From the cell containing the given text, extract its center point as [x, y] coordinate. 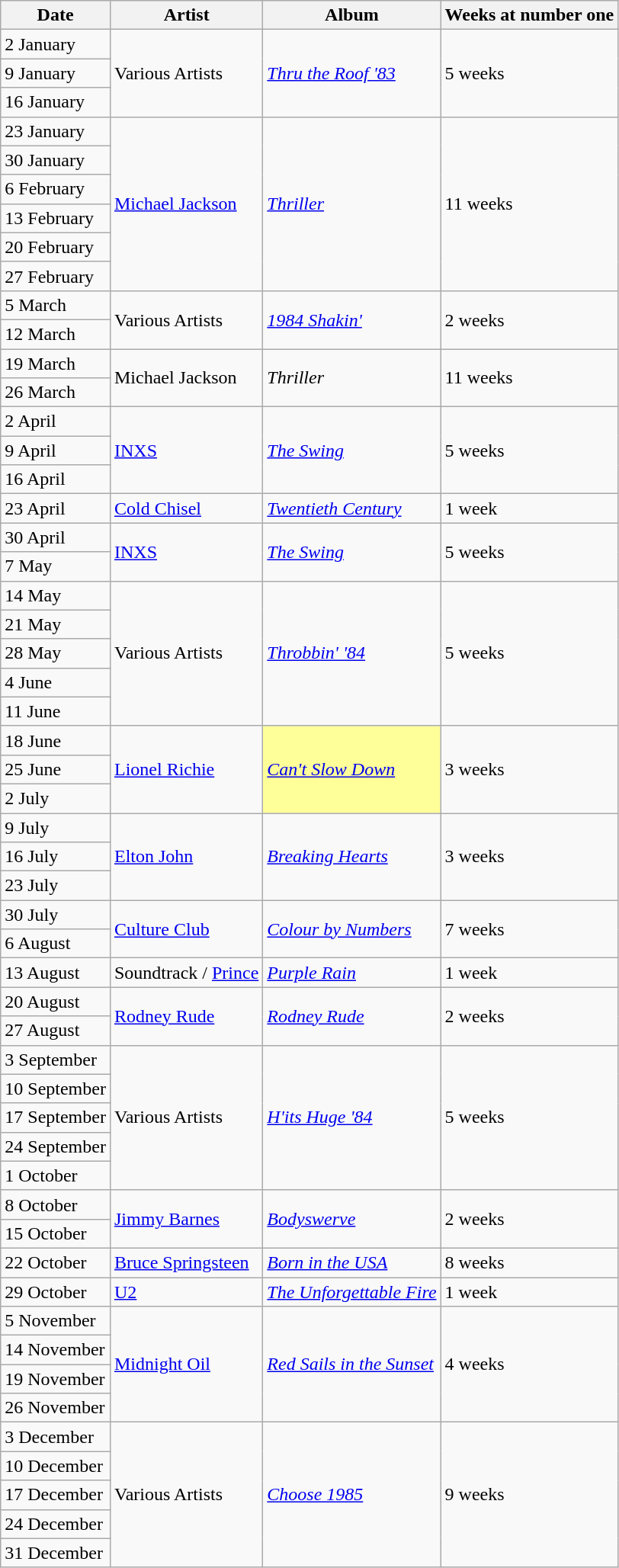
22 October [56, 1262]
Album [352, 15]
Artist [186, 15]
14 November [56, 1350]
15 October [56, 1233]
20 August [56, 1002]
8 weeks [529, 1262]
9 weeks [529, 1495]
27 August [56, 1031]
24 December [56, 1524]
28 May [56, 653]
Colour by Numbers [352, 929]
2 January [56, 44]
5 March [56, 305]
16 April [56, 479]
21 May [56, 624]
6 February [56, 189]
7 weeks [529, 929]
5 November [56, 1321]
Date [56, 15]
7 May [56, 566]
Purple Rain [352, 973]
4 June [56, 682]
2 July [56, 798]
11 June [56, 711]
Lionel Richie [186, 769]
26 March [56, 393]
Weeks at number one [529, 15]
6 August [56, 944]
20 February [56, 247]
Throbbin' '84 [352, 653]
30 April [56, 537]
Choose 1985 [352, 1495]
Midnight Oil [186, 1364]
9 July [56, 827]
9 April [56, 451]
2 April [56, 422]
10 September [56, 1089]
31 December [56, 1553]
Bodyswerve [352, 1219]
19 November [56, 1379]
12 March [56, 334]
10 December [56, 1466]
U2 [186, 1292]
Born in the USA [352, 1262]
Thru the Roof '83 [352, 73]
17 September [56, 1117]
27 February [56, 276]
Soundtrack / Prince [186, 973]
4 weeks [529, 1364]
H'its Huge '84 [352, 1117]
23 April [56, 508]
30 July [56, 915]
29 October [56, 1292]
Cold Chisel [186, 508]
24 September [56, 1146]
1984 Shakin' [352, 319]
26 November [56, 1408]
23 January [56, 131]
25 June [56, 769]
8 October [56, 1204]
16 July [56, 857]
3 September [56, 1060]
Jimmy Barnes [186, 1219]
Elton John [186, 856]
1 October [56, 1175]
Can't Slow Down [352, 769]
Breaking Hearts [352, 856]
30 January [56, 160]
16 January [56, 102]
Twentieth Century [352, 508]
17 December [56, 1495]
13 August [56, 973]
Culture Club [186, 929]
9 January [56, 73]
The Unforgettable Fire [352, 1292]
23 July [56, 886]
Red Sails in the Sunset [352, 1364]
18 June [56, 740]
3 December [56, 1437]
19 March [56, 364]
14 May [56, 595]
Bruce Springsteen [186, 1262]
13 February [56, 218]
